For the text-containing cell, return its midpoint in (X, Y) coordinate format. 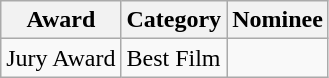
Nominee (278, 20)
Award (61, 20)
Best Film (174, 58)
Jury Award (61, 58)
Category (174, 20)
